Search for the cell housing the specified text and yield its [x, y] center coordinate. 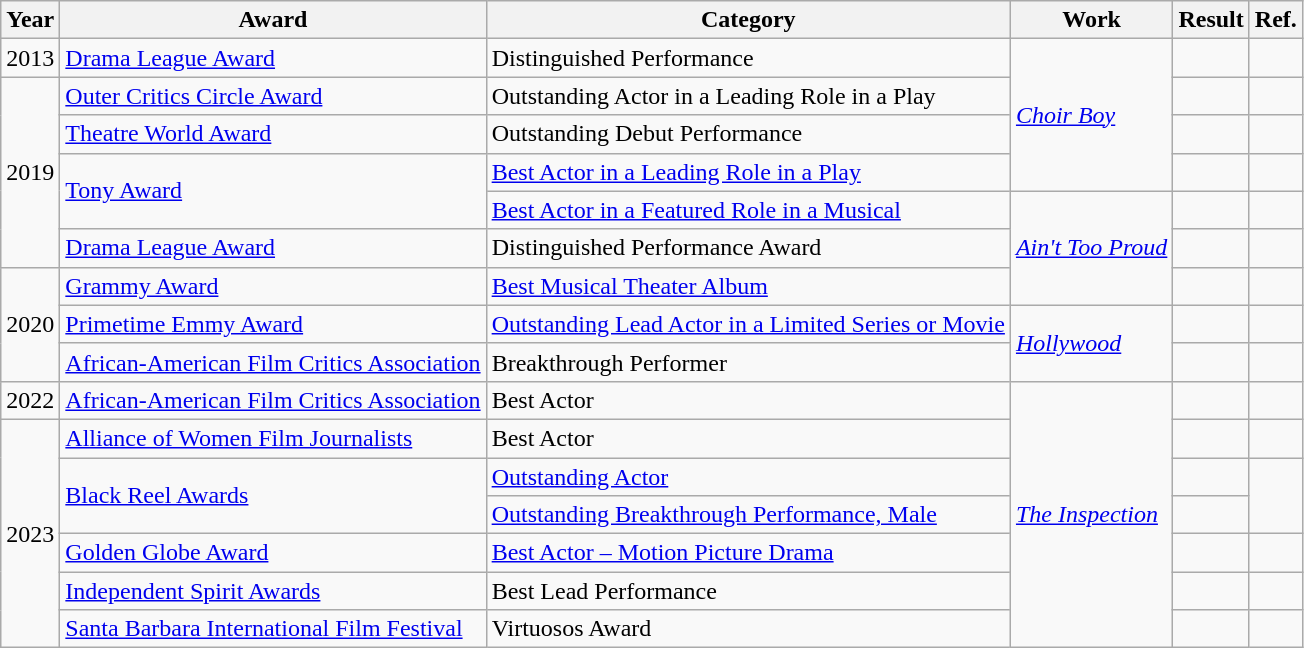
Best Actor – Motion Picture Drama [748, 553]
Breakthrough Performer [748, 362]
Best Actor in a Featured Role in a Musical [748, 210]
Work [1091, 20]
Outstanding Breakthrough Performance, Male [748, 515]
Distinguished Performance [748, 58]
Best Actor in a Leading Role in a Play [748, 172]
Outstanding Actor in a Leading Role in a Play [748, 96]
Outstanding Debut Performance [748, 134]
Result [1211, 20]
2020 [30, 324]
2023 [30, 533]
Tony Award [273, 191]
Independent Spirit Awards [273, 591]
Best Lead Performance [748, 591]
Golden Globe Award [273, 553]
Grammy Award [273, 286]
Award [273, 20]
2013 [30, 58]
Ref. [1276, 20]
Hollywood [1091, 343]
Year [30, 20]
Virtuosos Award [748, 629]
The Inspection [1091, 514]
Distinguished Performance Award [748, 248]
2022 [30, 400]
Theatre World Award [273, 134]
Ain't Too Proud [1091, 248]
2019 [30, 172]
Black Reel Awards [273, 496]
Santa Barbara International Film Festival [273, 629]
Choir Boy [1091, 115]
Outstanding Actor [748, 477]
Best Musical Theater Album [748, 286]
Category [748, 20]
Outer Critics Circle Award [273, 96]
Primetime Emmy Award [273, 324]
Outstanding Lead Actor in a Limited Series or Movie [748, 324]
Alliance of Women Film Journalists [273, 438]
